Provide the (x, y) coordinate of the cell's center where the given text is located.  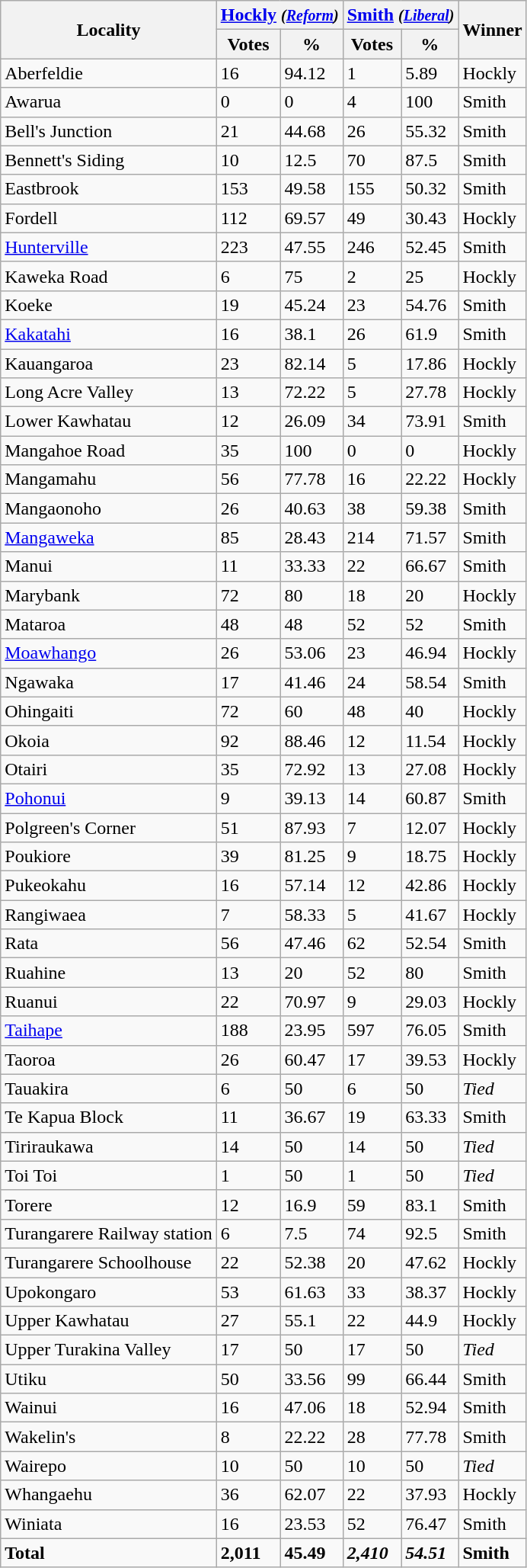
92 (248, 740)
36.67 (311, 1117)
12.07 (430, 827)
47.62 (430, 1262)
Pukeokahu (108, 886)
Total (108, 1553)
52.94 (430, 1408)
Ruahine (108, 973)
Toi Toi (108, 1175)
58.54 (430, 682)
81.25 (311, 857)
54.51 (430, 1553)
Manui (108, 566)
33.33 (311, 566)
Kauangaroa (108, 364)
5.89 (430, 73)
60.47 (311, 1060)
30.43 (430, 218)
39.53 (430, 1060)
50.32 (430, 189)
Pohonui (108, 798)
Koeke (108, 305)
Marybank (108, 595)
61.9 (430, 334)
70 (372, 160)
94.12 (311, 73)
39.13 (311, 798)
112 (248, 218)
Locality (108, 30)
Wainui (108, 1408)
75 (311, 276)
34 (372, 422)
57.14 (311, 886)
59.38 (430, 508)
Te Kapua Block (108, 1117)
Ngawaka (108, 682)
Poukiore (108, 857)
Lower Kawhatau (108, 422)
58.33 (311, 915)
Kakatahi (108, 334)
76.05 (430, 1031)
7.5 (311, 1233)
Hockly (Reform) (279, 15)
38 (372, 508)
Upper Turakina Valley (108, 1350)
Rata (108, 944)
Aberfeldie (108, 73)
Taihape (108, 1031)
24 (372, 682)
Mangamahu (108, 479)
85 (248, 537)
72.92 (311, 769)
52.38 (311, 1262)
92.5 (430, 1233)
29.03 (430, 1002)
49.58 (311, 189)
Upokongaro (108, 1292)
39 (248, 857)
Taoroa (108, 1060)
Bell's Junction (108, 131)
Torere (108, 1204)
28 (372, 1437)
61.63 (311, 1292)
41.67 (430, 915)
52.54 (430, 944)
53.06 (311, 653)
18.75 (430, 857)
12.5 (311, 160)
Wairepo (108, 1466)
155 (372, 189)
66.67 (430, 566)
71.57 (430, 537)
Kaweka Road (108, 276)
Tiriraukawa (108, 1146)
188 (248, 1031)
2,410 (372, 1553)
87.93 (311, 827)
44.9 (430, 1321)
Ruanui (108, 1002)
72.22 (311, 393)
223 (248, 247)
44.68 (311, 131)
55.1 (311, 1321)
76.47 (430, 1524)
42.86 (430, 886)
40 (430, 711)
62 (372, 944)
214 (372, 537)
Utiku (108, 1379)
Whangaehu (108, 1495)
Mangahoe Road (108, 451)
Awarua (108, 102)
Ohingaiti (108, 711)
Smith (Liberal) (401, 15)
Otairi (108, 769)
Polgreen's Corner (108, 827)
Eastbrook (108, 189)
37.93 (430, 1495)
246 (372, 247)
2,011 (248, 1553)
Bennett's Siding (108, 160)
47.55 (311, 247)
33 (372, 1292)
26.09 (311, 422)
Mataroa (108, 624)
Rangiwaea (108, 915)
53 (248, 1292)
27.08 (430, 769)
25 (430, 276)
Tauakira (108, 1089)
Long Acre Valley (108, 393)
62.07 (311, 1495)
36 (248, 1495)
59 (372, 1204)
46.94 (430, 653)
17.86 (430, 364)
99 (372, 1379)
47.06 (311, 1408)
Turangarere Schoolhouse (108, 1262)
21 (248, 131)
16.9 (311, 1204)
Turangarere Railway station (108, 1233)
74 (372, 1233)
153 (248, 189)
45.24 (311, 305)
51 (248, 827)
Hunterville (108, 247)
Mangaweka (108, 537)
Upper Kawhatau (108, 1321)
60.87 (430, 798)
27.78 (430, 393)
Fordell (108, 218)
49 (372, 218)
2 (372, 276)
69.57 (311, 218)
54.76 (430, 305)
4 (372, 102)
11.54 (430, 740)
55.32 (430, 131)
47.46 (311, 944)
83.1 (430, 1204)
60 (311, 711)
Okoia (108, 740)
Winner (492, 30)
8 (248, 1437)
63.33 (430, 1117)
28.43 (311, 537)
38.1 (311, 334)
Wakelin's (108, 1437)
Winiata (108, 1524)
66.44 (430, 1379)
82.14 (311, 364)
27 (248, 1321)
52.45 (430, 247)
23.95 (311, 1031)
73.91 (430, 422)
40.63 (311, 508)
23.53 (311, 1524)
597 (372, 1031)
Mangaonoho (108, 508)
38.37 (430, 1292)
45.49 (311, 1553)
70.97 (311, 1002)
87.5 (430, 160)
88.46 (311, 740)
33.56 (311, 1379)
41.46 (311, 682)
Moawhango (108, 653)
